Determine the [x, y] coordinate at the center of the cell enclosing the given text.  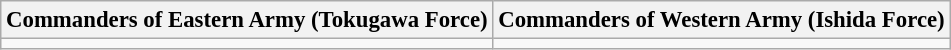
Commanders of Western Army (Ishida Force) [722, 20]
Commanders of Eastern Army (Tokugawa Force) [247, 20]
